Extract the (X, Y) coordinate from the center of the cell holding the provided text.  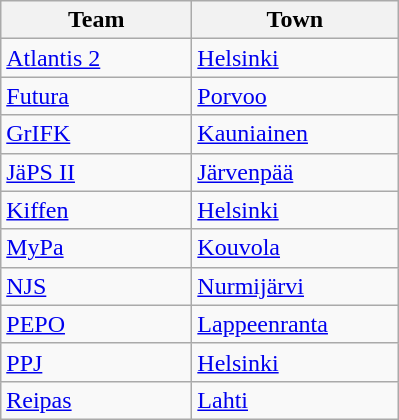
Kouvola (295, 248)
JäPS II (96, 172)
Nurmijärvi (295, 286)
Kiffen (96, 210)
MyPa (96, 248)
Reipas (96, 400)
Team (96, 20)
Futura (96, 96)
Porvoo (295, 96)
Town (295, 20)
NJS (96, 286)
Lappeenranta (295, 324)
PEPO (96, 324)
Järvenpää (295, 172)
GrIFK (96, 134)
Atlantis 2 (96, 58)
Kauniainen (295, 134)
Lahti (295, 400)
PPJ (96, 362)
